Scan for the cell matching the given text and deliver its [x, y] coordinate at center. 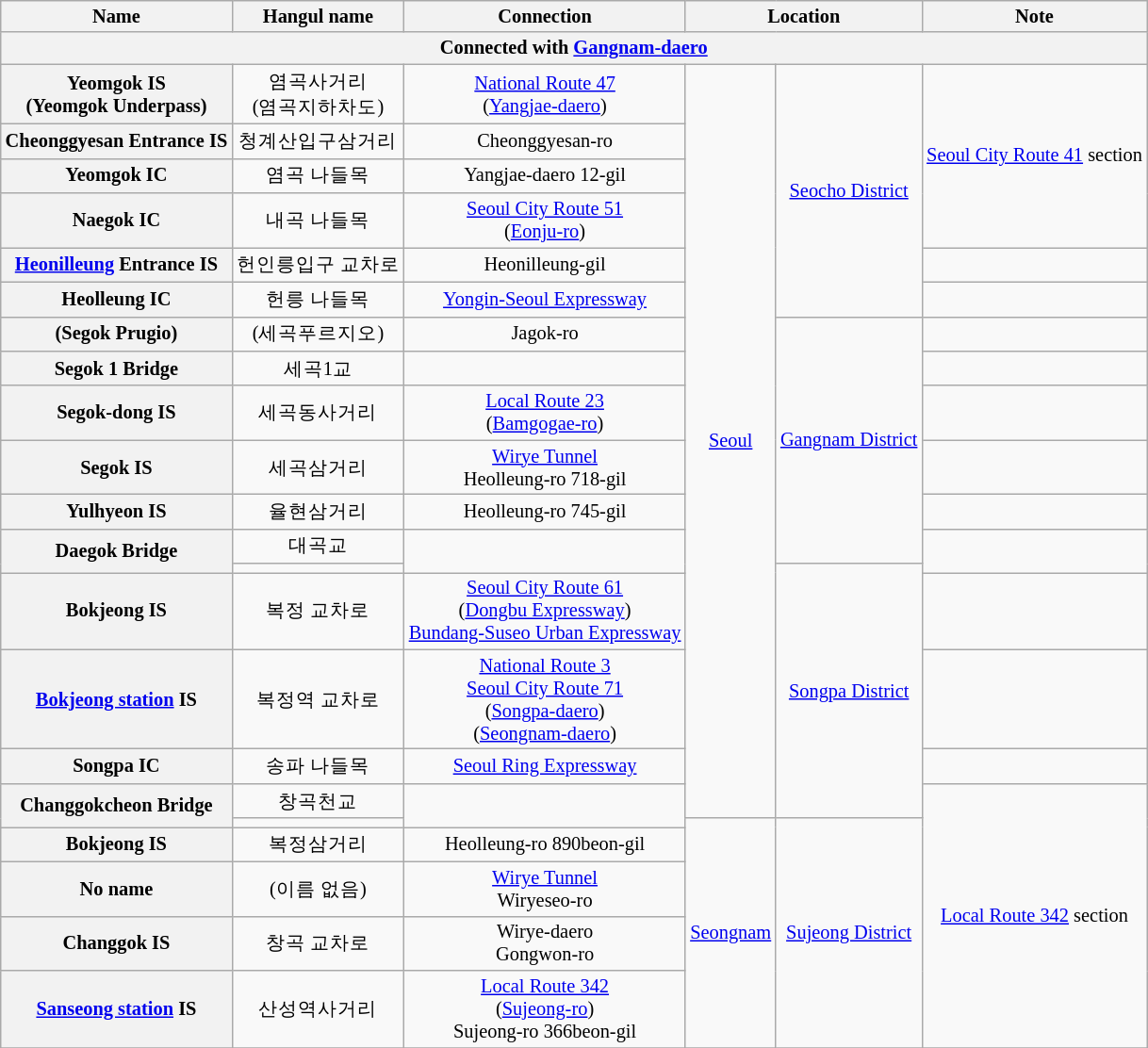
헌인릉입구 교차로 [319, 264]
Heolleung-ro 890beon-gil [545, 844]
헌릉 나들목 [319, 300]
Yeomgok IS(Yeomgok Underpass) [117, 94]
Seoul City Route 61(Dongbu Expressway)Bundang-Suseo Urban Expressway [545, 611]
Seoul City Route 51(Eonju-ro) [545, 221]
복정 교차로 [319, 611]
세곡1교 [319, 368]
Local Route 342(Sujeong-ro)Sujeong-ro 366beon-gil [545, 1008]
Name [117, 16]
Yangjae-daero 12-gil [545, 175]
세곡삼거리 [319, 467]
율현삼거리 [319, 511]
Seoul [730, 441]
Bokjeong station IS [117, 699]
내곡 나들목 [319, 221]
Heonilleung-gil [545, 264]
Local Route 342 section [1034, 915]
(이름 없음) [319, 889]
Gangnam District [848, 440]
Segok 1 Bridge [117, 368]
Sanseong station IS [117, 1008]
National Route 47(Yangjae-daero) [545, 94]
Seoul Ring Expressway [545, 765]
복정역 교차로 [319, 699]
Seongnam [730, 933]
Naegok IC [117, 221]
Local Route 23(Bamgogae-ro) [545, 413]
Cheonggyesan-ro [545, 141]
Wirye-daeroGongwon-ro [545, 943]
Wirye TunnelHeolleung-ro 718-gil [545, 467]
Segok IS [117, 467]
Yongin-Seoul Expressway [545, 300]
송파 나들목 [319, 765]
Yeomgok IC [117, 175]
(Segok Prugio) [117, 334]
No name [117, 889]
염곡사거리(염곡지하차도) [319, 94]
대곡교 [319, 547]
Sujeong District [848, 933]
창곡 교차로 [319, 943]
Connection [545, 16]
Songpa IC [117, 765]
Heolleung IC [117, 300]
산성역사거리 [319, 1008]
청계산입구삼거리 [319, 141]
Hangul name [319, 16]
Cheonggyesan Entrance IS [117, 141]
Note [1034, 16]
Segok-dong IS [117, 413]
창곡천교 [319, 801]
(세곡푸르지오) [319, 334]
세곡동사거리 [319, 413]
Changgokcheon Bridge [117, 805]
Songpa District [848, 691]
Changgok IS [117, 943]
Heonilleung Entrance IS [117, 264]
Connected with Gangnam-daero [574, 48]
Seocho District [848, 190]
염곡 나들목 [319, 175]
Seoul City Route 41 section [1034, 156]
Yulhyeon IS [117, 511]
Jagok-ro [545, 334]
Wirye TunnelWiryeseo-ro [545, 889]
Heolleung-ro 745-gil [545, 511]
복정삼거리 [319, 844]
Location [803, 16]
National Route 3Seoul City Route 71(Songpa-daero)(Seongnam-daero) [545, 699]
Daegok Bridge [117, 550]
